Identify which cell holds the provided text, then report its [x, y] central coordinate. 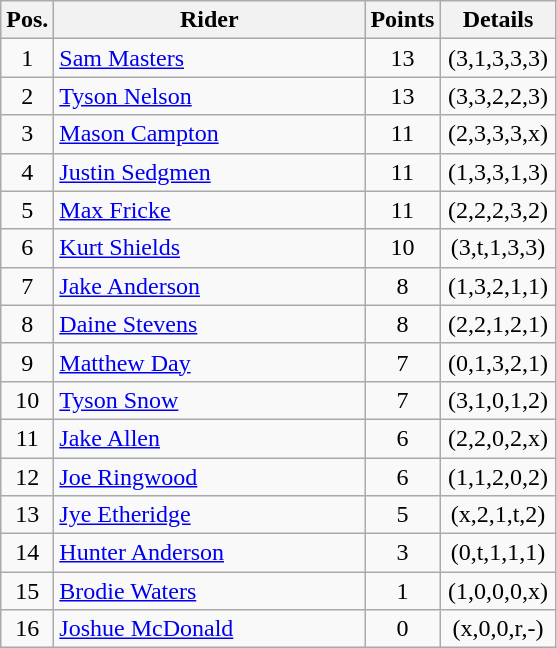
16 [28, 629]
(2,2,2,3,2) [498, 210]
2 [28, 96]
Tyson Snow [210, 400]
(2,2,0,2,x) [498, 438]
9 [28, 362]
Daine Stevens [210, 324]
(3,1,0,1,2) [498, 400]
Brodie Waters [210, 591]
12 [28, 477]
(2,3,3,3,x) [498, 134]
Details [498, 20]
Joshue McDonald [210, 629]
4 [28, 172]
(3,1,3,3,3) [498, 58]
Kurt Shields [210, 248]
(1,3,3,1,3) [498, 172]
(0,1,3,2,1) [498, 362]
Jye Etheridge [210, 515]
Sam Masters [210, 58]
Hunter Anderson [210, 553]
Pos. [28, 20]
(1,0,0,0,x) [498, 591]
14 [28, 553]
(1,3,2,1,1) [498, 286]
Matthew Day [210, 362]
Rider [210, 20]
0 [402, 629]
Mason Campton [210, 134]
Tyson Nelson [210, 96]
(2,2,1,2,1) [498, 324]
(x,2,1,t,2) [498, 515]
(3,3,2,2,3) [498, 96]
(3,t,1,3,3) [498, 248]
Points [402, 20]
(0,t,1,1,1) [498, 553]
15 [28, 591]
Jake Allen [210, 438]
Max Fricke [210, 210]
(x,0,0,r,-) [498, 629]
(1,1,2,0,2) [498, 477]
Jake Anderson [210, 286]
Joe Ringwood [210, 477]
Justin Sedgmen [210, 172]
